Detect which cell encompasses the target text, then output its (x, y) center coordinate. 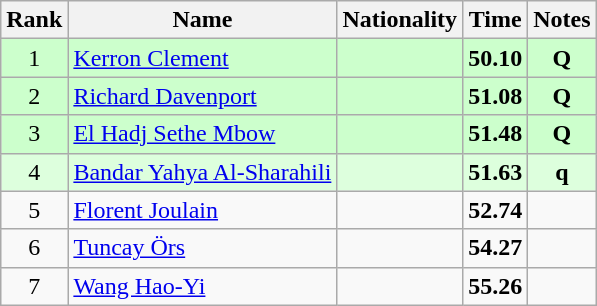
Name (202, 20)
51.08 (496, 96)
Rank (34, 20)
52.74 (496, 210)
Notes (562, 20)
7 (34, 286)
51.48 (496, 134)
4 (34, 172)
1 (34, 58)
Wang Hao-Yi (202, 286)
Time (496, 20)
q (562, 172)
2 (34, 96)
Nationality (400, 20)
5 (34, 210)
3 (34, 134)
Bandar Yahya Al-Sharahili (202, 172)
Tuncay Örs (202, 248)
Richard Davenport (202, 96)
Kerron Clement (202, 58)
54.27 (496, 248)
6 (34, 248)
El Hadj Sethe Mbow (202, 134)
55.26 (496, 286)
50.10 (496, 58)
Florent Joulain (202, 210)
51.63 (496, 172)
